Return the [x, y] coordinate for the center point of the cell that contains the specified text.  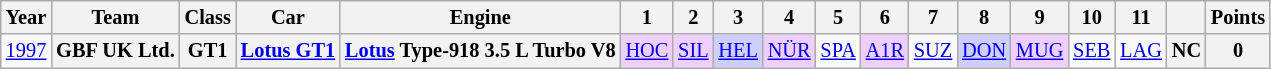
GT1 [208, 51]
SUZ [933, 51]
SEB [1092, 51]
Engine [480, 17]
7 [933, 17]
0 [1238, 51]
2 [693, 17]
SPA [838, 51]
LAG [1141, 51]
Team [115, 17]
Points [1238, 17]
4 [790, 17]
Lotus Type-918 3.5 L Turbo V8 [480, 51]
A1R [885, 51]
Lotus GT1 [288, 51]
1 [648, 17]
NC [1186, 51]
Car [288, 17]
11 [1141, 17]
5 [838, 17]
Year [26, 17]
9 [1040, 17]
GBF UK Ltd. [115, 51]
SIL [693, 51]
1997 [26, 51]
HEL [738, 51]
DON [984, 51]
NÜR [790, 51]
8 [984, 17]
10 [1092, 17]
Class [208, 17]
MUG [1040, 51]
3 [738, 17]
6 [885, 17]
HOC [648, 51]
